Identify which cell holds the provided text, then report its [x, y] central coordinate. 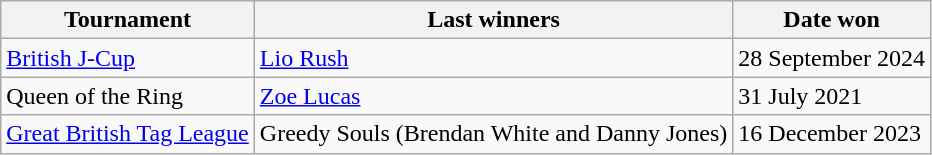
British J-Cup [128, 58]
Last winners [494, 20]
Date won [832, 20]
16 December 2023 [832, 134]
Queen of the Ring [128, 96]
28 September 2024 [832, 58]
Great British Tag League [128, 134]
Lio Rush [494, 58]
Greedy Souls (Brendan White and Danny Jones) [494, 134]
31 July 2021 [832, 96]
Zoe Lucas [494, 96]
Tournament [128, 20]
